Identify which cell holds the provided text, then report its [x, y] central coordinate. 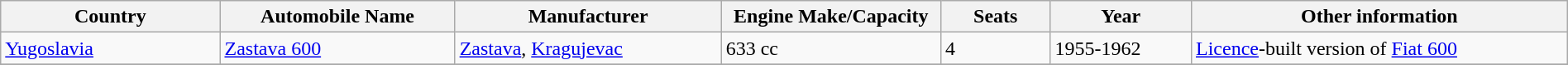
Engine Make/Capacity [830, 17]
1955-1962 [1121, 48]
Manufacturer [588, 17]
Country [111, 17]
Licence-built version of Fiat 600 [1379, 48]
Automobile Name [337, 17]
Other information [1379, 17]
Yugoslavia [111, 48]
Year [1121, 17]
Zastava, Kragujevac [588, 48]
Zastava 600 [337, 48]
633 cc [830, 48]
Seats [996, 17]
4 [996, 48]
